Search for the cell housing the specified text and yield its (X, Y) center coordinate. 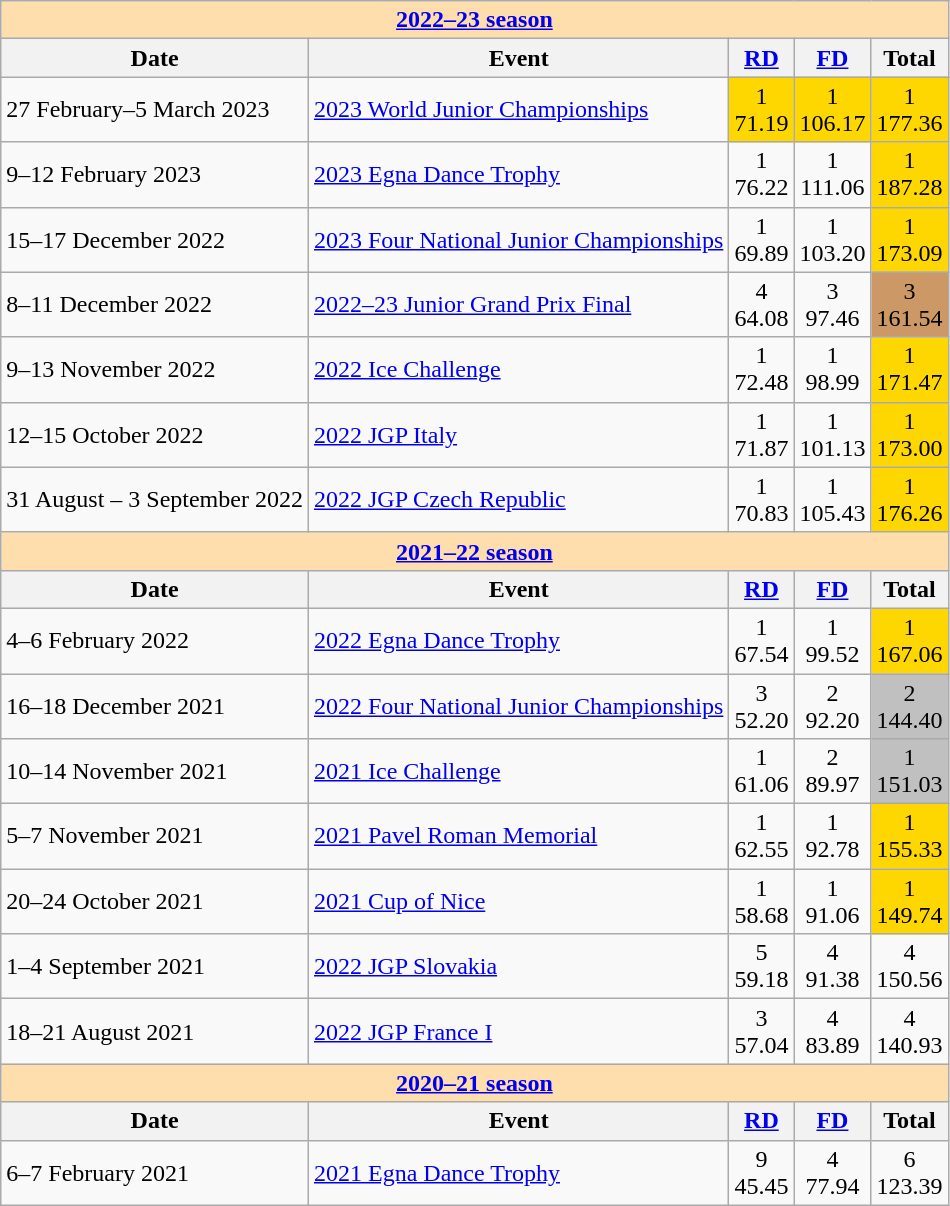
2022 JGP Czech Republic (518, 500)
2022 Four National Junior Championships (518, 706)
6–7 February 2021 (155, 1172)
1 173.09 (910, 240)
5 59.18 (762, 966)
1–4 September 2021 (155, 966)
1 105.43 (832, 500)
2021 Egna Dance Trophy (518, 1172)
2022 JGP Italy (518, 434)
8–11 December 2022 (155, 304)
2022–23 Junior Grand Prix Final (518, 304)
1 149.74 (910, 902)
2021 Ice Challenge (518, 772)
1 91.06 (832, 902)
1 76.22 (762, 174)
2020–21 season (474, 1083)
1 70.83 (762, 500)
2021 Cup of Nice (518, 902)
20–24 October 2021 (155, 902)
1 62.55 (762, 836)
2023 World Junior Championships (518, 110)
2023 Egna Dance Trophy (518, 174)
1 69.89 (762, 240)
1 72.48 (762, 370)
1 103.20 (832, 240)
1 173.00 (910, 434)
9–12 February 2023 (155, 174)
1 167.06 (910, 640)
15–17 December 2022 (155, 240)
1 151.03 (910, 772)
1 71.19 (762, 110)
1 99.52 (832, 640)
1 61.06 (762, 772)
1 171.47 (910, 370)
3 161.54 (910, 304)
9 45.45 (762, 1172)
4 150.56 (910, 966)
1 177.36 (910, 110)
27 February–5 March 2023 (155, 110)
10–14 November 2021 (155, 772)
2 89.97 (832, 772)
2022 JGP Slovakia (518, 966)
18–21 August 2021 (155, 1032)
4 83.89 (832, 1032)
2022 JGP France I (518, 1032)
2022 Egna Dance Trophy (518, 640)
1 58.68 (762, 902)
9–13 November 2022 (155, 370)
1 155.33 (910, 836)
1 101.13 (832, 434)
3 97.46 (832, 304)
4 140.93 (910, 1032)
1 67.54 (762, 640)
1 92.78 (832, 836)
2022 Ice Challenge (518, 370)
2021 Pavel Roman Memorial (518, 836)
4 64.08 (762, 304)
1 71.87 (762, 434)
1 111.06 (832, 174)
4–6 February 2022 (155, 640)
1 98.99 (832, 370)
2022–23 season (474, 20)
2 144.40 (910, 706)
6 123.39 (910, 1172)
4 77.94 (832, 1172)
5–7 November 2021 (155, 836)
2021–22 season (474, 551)
3 57.04 (762, 1032)
3 52.20 (762, 706)
16–18 December 2021 (155, 706)
4 91.38 (832, 966)
31 August – 3 September 2022 (155, 500)
1 176.26 (910, 500)
2023 Four National Junior Championships (518, 240)
1 187.28 (910, 174)
12–15 October 2022 (155, 434)
1 106.17 (832, 110)
2 92.20 (832, 706)
